Provide the (X, Y) coordinate of the cell's center where the given text is located.  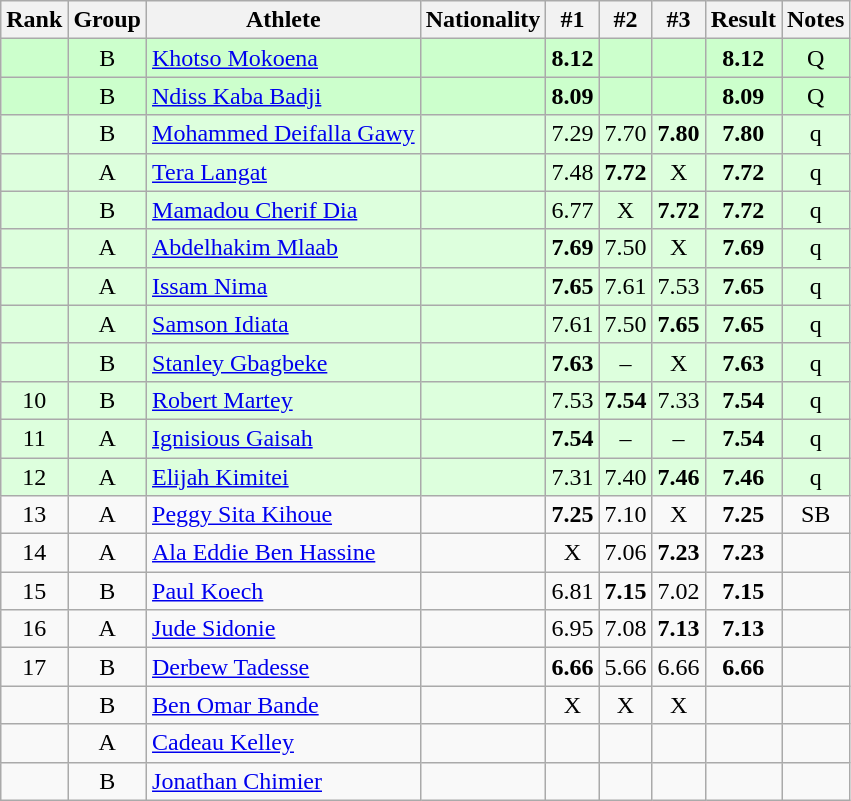
7.48 (572, 172)
17 (34, 667)
Abdelhakim Mlaab (284, 248)
Stanley Gbagbeke (284, 362)
Ala Eddie Ben Hassine (284, 553)
Samson Idiata (284, 324)
Nationality (483, 20)
Result (743, 20)
#2 (626, 20)
7.06 (626, 553)
Notes (816, 20)
Group (108, 20)
7.02 (678, 591)
7.31 (572, 477)
Mamadou Cherif Dia (284, 210)
Khotso Mokoena (284, 58)
Ignisious Gaisah (284, 438)
Ndiss Kaba Badji (284, 96)
Rank (34, 20)
#3 (678, 20)
5.66 (626, 667)
7.29 (572, 134)
7.40 (626, 477)
12 (34, 477)
7.10 (626, 515)
14 (34, 553)
11 (34, 438)
Peggy Sita Kihoue (284, 515)
6.81 (572, 591)
Cadeau Kelley (284, 743)
Derbew Tadesse (284, 667)
Jonathan Chimier (284, 781)
10 (34, 400)
7.08 (626, 629)
SB (816, 515)
7.33 (678, 400)
Robert Martey (284, 400)
#1 (572, 20)
13 (34, 515)
Athlete (284, 20)
16 (34, 629)
15 (34, 591)
Elijah Kimitei (284, 477)
Ben Omar Bande (284, 705)
Paul Koech (284, 591)
7.70 (626, 134)
Tera Langat (284, 172)
Issam Nima (284, 286)
Mohammed Deifalla Gawy (284, 134)
6.77 (572, 210)
6.95 (572, 629)
Jude Sidonie (284, 629)
